Detect which cell encompasses the target text, then output its [X, Y] center coordinate. 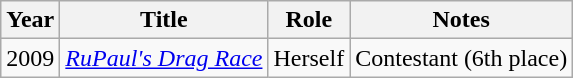
Title [164, 20]
RuPaul's Drag Race [164, 58]
Herself [309, 58]
Notes [462, 20]
2009 [30, 58]
Year [30, 20]
Contestant (6th place) [462, 58]
Role [309, 20]
